For the text-containing cell, return its midpoint in [x, y] coordinate format. 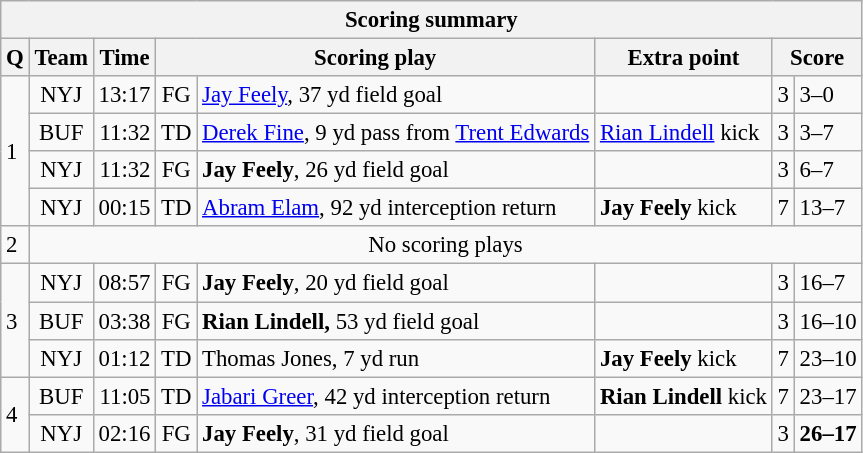
Q [15, 58]
08:57 [124, 283]
Jay Feely, 37 yd field goal [396, 95]
Jabari Greer, 42 yd interception return [396, 396]
11:05 [124, 396]
Thomas Jones, 7 yd run [396, 358]
Time [124, 58]
3–0 [828, 95]
3–7 [828, 133]
Scoring summary [432, 20]
16–10 [828, 321]
Derek Fine, 9 yd pass from Trent Edwards [396, 133]
02:16 [124, 433]
16–7 [828, 283]
Scoring play [376, 58]
Jay Feely, 26 yd field goal [396, 170]
01:12 [124, 358]
Score [817, 58]
Jay Feely, 31 yd field goal [396, 433]
4 [15, 414]
00:15 [124, 208]
Abram Elam, 92 yd interception return [396, 208]
1 [15, 151]
6–7 [828, 170]
Jay Feely, 20 yd field goal [396, 283]
Rian Lindell, 53 yd field goal [396, 321]
26–17 [828, 433]
23–10 [828, 358]
13–7 [828, 208]
2 [15, 245]
03:38 [124, 321]
Team [61, 58]
13:17 [124, 95]
No scoring plays [446, 245]
23–17 [828, 396]
Extra point [684, 58]
